Detect which cell encompasses the target text, then output its (x, y) center coordinate. 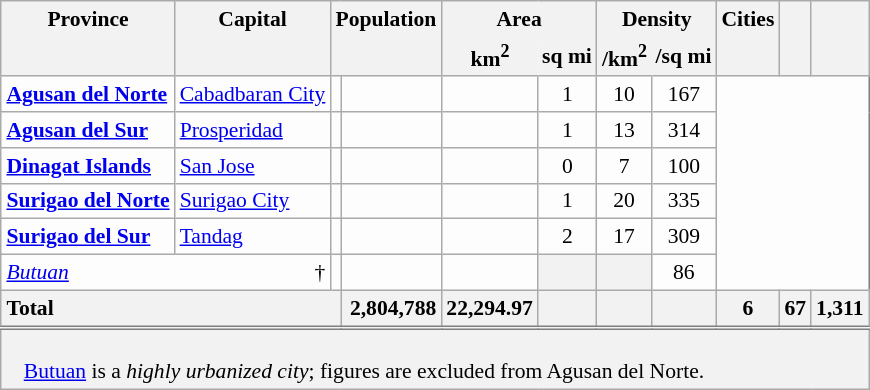
2 (568, 237)
Surigao del Sur (88, 237)
Surigao del Norte (88, 201)
Agusan del Norte (88, 94)
335 (684, 201)
Agusan del Sur (88, 130)
309 (684, 237)
86 (684, 272)
sq mi (568, 56)
20 (624, 201)
Cabadbaran City (253, 94)
Population (386, 18)
17 (624, 237)
167 (684, 94)
7 (624, 165)
Province (88, 18)
Butuan (88, 272)
† (253, 272)
1,311 (840, 308)
0 (568, 165)
67 (795, 308)
6 (748, 308)
Capital (253, 18)
10 (624, 94)
/sq mi (684, 56)
13 (624, 130)
Butuan is a highly urbanized city; figures are excluded from Agusan del Norte. (434, 358)
100 (684, 165)
314 (684, 130)
Area (519, 18)
San Jose (253, 165)
2,804,788 (391, 308)
Density (657, 18)
km2 (489, 56)
Surigao City (253, 201)
Tandag (253, 237)
Prosperidad (253, 130)
/km2 (624, 56)
Total (171, 308)
Cities (748, 18)
22,294.97 (489, 308)
Dinagat Islands (88, 165)
